Search for the cell housing the specified text and yield its (X, Y) center coordinate. 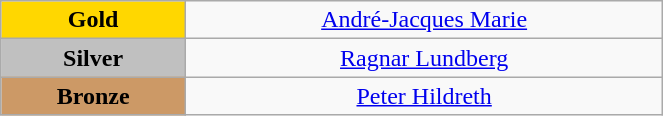
Gold (94, 20)
Ragnar Lundberg (424, 58)
Peter Hildreth (424, 96)
André-Jacques Marie (424, 20)
Bronze (94, 96)
Silver (94, 58)
